Determine the (X, Y) coordinate at the center of the cell enclosing the given text.  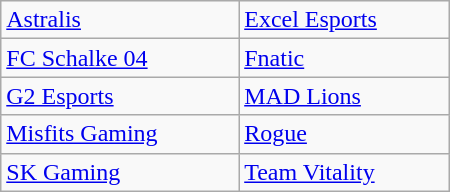
Fnatic (344, 58)
Team Vitality (344, 172)
Rogue (344, 134)
MAD Lions (344, 96)
SK Gaming (120, 172)
G2 Esports (120, 96)
FC Schalke 04 (120, 58)
Astralis (120, 20)
Excel Esports (344, 20)
Misfits Gaming (120, 134)
